From the cell containing the given text, extract its center point as (x, y) coordinate. 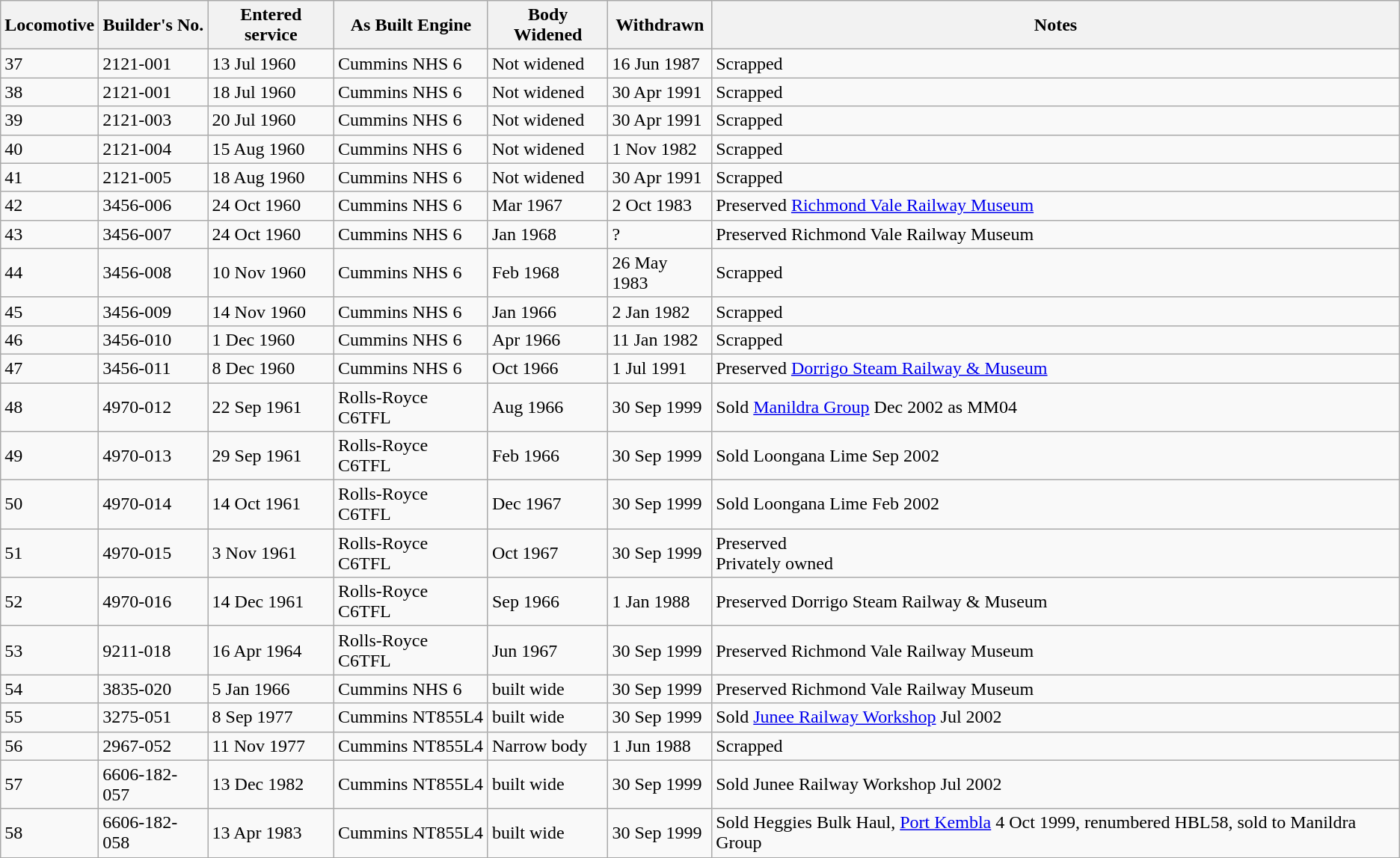
16 Apr 1964 (271, 651)
3456-011 (153, 368)
18 Aug 1960 (271, 177)
Jan 1968 (547, 234)
37 (49, 64)
13 Jul 1960 (271, 64)
11 Jan 1982 (660, 340)
1 Nov 1982 (660, 149)
Sold Loongana Lime Feb 2002 (1056, 504)
Jun 1967 (547, 651)
Notes (1056, 25)
2 Jan 1982 (660, 311)
57 (49, 784)
3456-006 (153, 206)
Body Widened (547, 25)
3 Nov 1961 (271, 554)
4970-012 (153, 407)
Oct 1967 (547, 554)
42 (49, 206)
2967-052 (153, 746)
20 Jul 1960 (271, 120)
11 Nov 1977 (271, 746)
Sold Manildra Group Dec 2002 as MM04 (1056, 407)
Withdrawn (660, 25)
4970-015 (153, 554)
56 (49, 746)
PreservedPrivately owned (1056, 554)
55 (49, 717)
2121-003 (153, 120)
22 Sep 1961 (271, 407)
50 (49, 504)
44 (49, 272)
Dec 1967 (547, 504)
Apr 1966 (547, 340)
26 May 1983 (660, 272)
8 Sep 1977 (271, 717)
1 Dec 1960 (271, 340)
54 (49, 689)
46 (49, 340)
13 Dec 1982 (271, 784)
2 Oct 1983 (660, 206)
16 Jun 1987 (660, 64)
Aug 1966 (547, 407)
49 (49, 456)
41 (49, 177)
2121-004 (153, 149)
Oct 1966 (547, 368)
38 (49, 92)
51 (49, 554)
Entered service (271, 25)
53 (49, 651)
6606-182-058 (153, 833)
1 Jul 1991 (660, 368)
1 Jan 1988 (660, 601)
14 Nov 1960 (271, 311)
Mar 1967 (547, 206)
9211-018 (153, 651)
As Built Engine (411, 25)
Sold Heggies Bulk Haul, Port Kembla 4 Oct 1999, renumbered HBL58, sold to Manildra Group (1056, 833)
40 (49, 149)
29 Sep 1961 (271, 456)
14 Dec 1961 (271, 601)
52 (49, 601)
5 Jan 1966 (271, 689)
3456-009 (153, 311)
14 Oct 1961 (271, 504)
48 (49, 407)
Locomotive (49, 25)
6606-182-057 (153, 784)
8 Dec 1960 (271, 368)
Builder's No. (153, 25)
3835-020 (153, 689)
4970-016 (153, 601)
13 Apr 1983 (271, 833)
Narrow body (547, 746)
Sep 1966 (547, 601)
? (660, 234)
Feb 1968 (547, 272)
58 (49, 833)
Sold Loongana Lime Sep 2002 (1056, 456)
3456-008 (153, 272)
1 Jun 1988 (660, 746)
45 (49, 311)
3456-010 (153, 340)
15 Aug 1960 (271, 149)
43 (49, 234)
Jan 1966 (547, 311)
2121-005 (153, 177)
Feb 1966 (547, 456)
39 (49, 120)
3456-007 (153, 234)
4970-014 (153, 504)
18 Jul 1960 (271, 92)
47 (49, 368)
4970-013 (153, 456)
10 Nov 1960 (271, 272)
3275-051 (153, 717)
